Determine the [X, Y] coordinate at the center of the cell enclosing the given text.  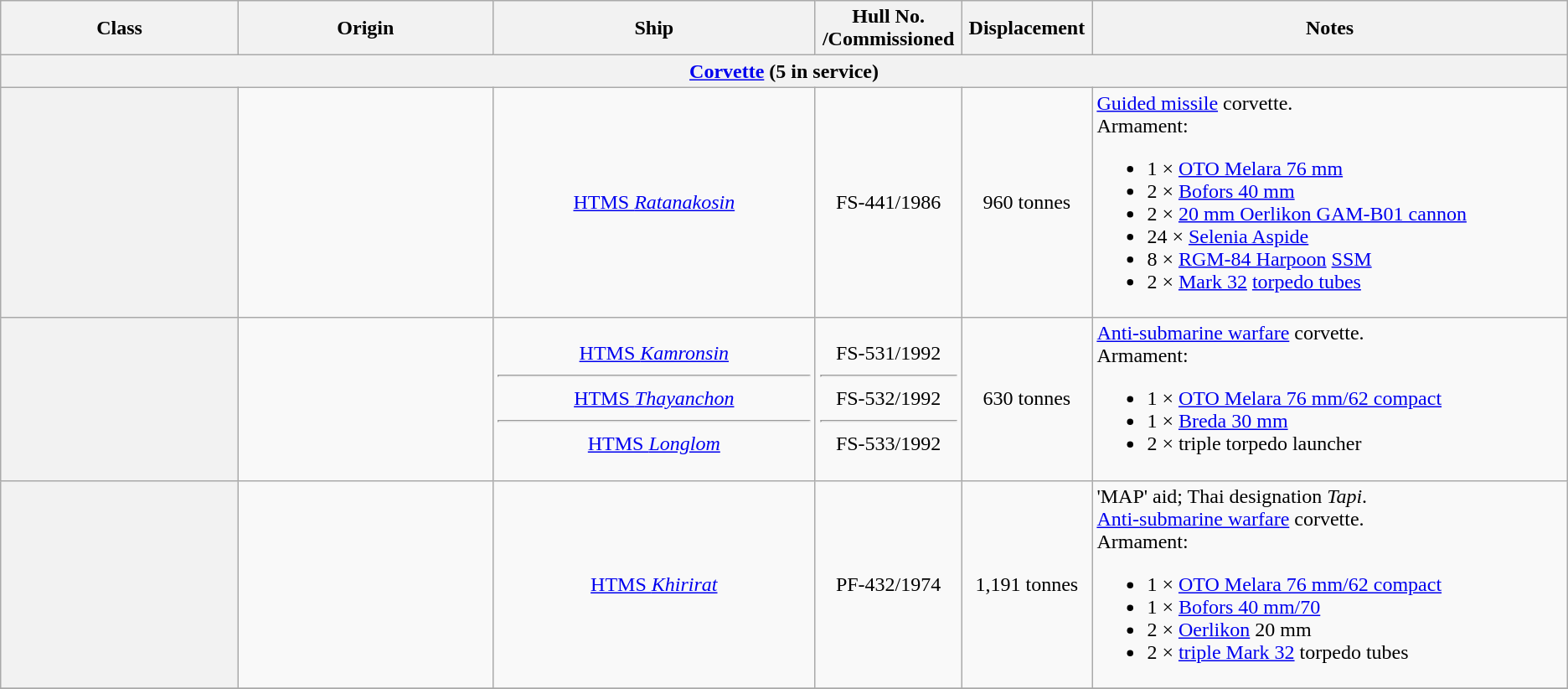
Notes [1330, 28]
630 tonnes [1027, 399]
Class [120, 28]
960 tonnes [1027, 203]
FS-441/1986 [888, 203]
Origin [365, 28]
Corvette (5 in service) [784, 71]
Displacement [1027, 28]
Hull No./Commissioned [888, 28]
HTMS Khirirat [653, 584]
FS-531/1992FS-532/1992FS-533/1992 [888, 399]
HTMS Ratanakosin [653, 203]
Ship [653, 28]
PF-432/1974 [888, 584]
1,191 tonnes [1027, 584]
HTMS KamronsinHTMS ThayanchonHTMS Longlom [653, 399]
Anti-submarine warfare corvette.Armament:1 × OTO Melara 76 mm/62 compact1 × Breda 30 mm2 × triple torpedo launcher [1330, 399]
